Pinpoint the cell where the given text exists, returning its (x, y) midpoint coordinate. 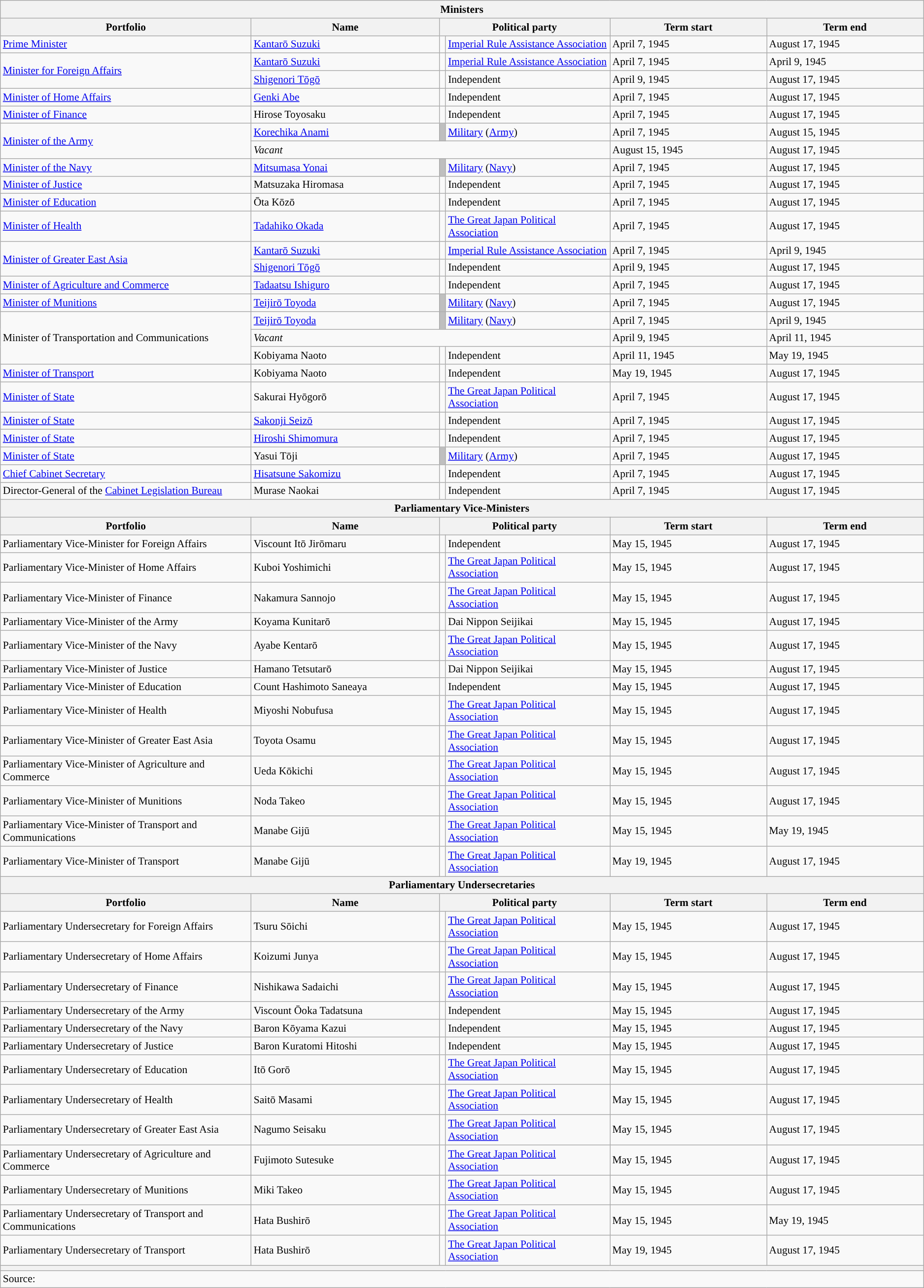
Parliamentary Undersecretary of the Navy (126, 1028)
Genki Abe (345, 97)
Parliamentary Vice-Minister of Justice (126, 669)
Parliamentary Undersecretary of Munitions (126, 1190)
Minister of Transport (126, 373)
Parliamentary Vice-Minister of Transport (126, 862)
Tsuru Sōichi (345, 927)
Parliamentary Undersecretary of Finance (126, 987)
Viscount Ōoka Tadatsuna (345, 1011)
Parliamentary Undersecretary of the Army (126, 1011)
Minister of Agriculture and Commerce (126, 285)
Parliamentary Vice-Ministers (462, 509)
Fujimoto Sutesuke (345, 1160)
Parliamentary Undersecretary of Justice (126, 1046)
Minister of Greater East Asia (126, 259)
Source: (462, 1279)
Ayabe Kentarō (345, 646)
Hamano Tetsutarō (345, 669)
Count Hashimoto Saneaya (345, 687)
Parliamentary Undersecretary of Health (126, 1100)
Parliamentary Vice-Minister of Home Affairs (126, 568)
Minister of Finance (126, 115)
Ueda Kōkichi (345, 771)
Parliamentary Undersecretary of Transport and Communications (126, 1220)
Parliamentary Vice-Minister of the Army (126, 622)
Parliamentary Undersecretary of Transport (126, 1250)
Viscount Itō Jirōmaru (345, 544)
Itō Gorō (345, 1070)
Minister of Justice (126, 185)
Prime Minister (126, 44)
Hisatsune Sakomizu (345, 474)
Minister of Education (126, 203)
Mitsumasa Yonai (345, 168)
Toyota Osamu (345, 740)
Parliamentary Undersecretary of Greater East Asia (126, 1130)
Director-General of the Cabinet Legislation Bureau (126, 491)
Parliamentary Undersecretary of Agriculture and Commerce (126, 1160)
Nagumo Seisaku (345, 1130)
Baron Kōyama Kazui (345, 1028)
Miki Takeo (345, 1190)
Koizumi Junya (345, 956)
Minister of the Army (126, 141)
Ministers (462, 9)
Parliamentary Vice-Minister of the Navy (126, 646)
Parliamentary Undersecretary of Education (126, 1070)
Parliamentary Vice-Minister of Finance (126, 597)
Minister for Foreign Affairs (126, 71)
Ōta Kōzō (345, 203)
Tadahiko Okada (345, 227)
Parliamentary Vice-Minister of Health (126, 711)
Noda Takeo (345, 801)
Sakonji Seizō (345, 421)
Korechika Anami (345, 133)
Parliamentary Vice-Minister of Greater East Asia (126, 740)
Minister of Transportation and Communications (126, 338)
Baron Kuratomi Hitoshi (345, 1046)
Parliamentary Vice-Minister of Agriculture and Commerce (126, 771)
Parliamentary Undersecretary for Foreign Affairs (126, 927)
Hirose Toyosaku (345, 115)
Parliamentary Undersecretaries (462, 885)
Matsuzaka Hiromasa (345, 185)
Parliamentary Vice-Minister for Foreign Affairs (126, 544)
Miyoshi Nobufusa (345, 711)
Minister of Home Affairs (126, 97)
Yasui Tōji (345, 456)
Tadaatsu Ishiguro (345, 285)
Murase Naokai (345, 491)
Kuboi Yoshimichi (345, 568)
Koyama Kunitarō (345, 622)
Minister of the Navy (126, 168)
Parliamentary Vice-Minister of Munitions (126, 801)
Saitō Masami (345, 1100)
Minister of Munitions (126, 303)
Parliamentary Undersecretary of Home Affairs (126, 956)
Minister of Health (126, 227)
Chief Cabinet Secretary (126, 474)
Nishikawa Sadaichi (345, 987)
Parliamentary Vice-Minister of Education (126, 687)
Nakamura Sannojo (345, 597)
Sakurai Hyōgorō (345, 397)
Parliamentary Vice-Minister of Transport and Communications (126, 831)
Hiroshi Shimomura (345, 439)
